Scan for the cell matching the given text and deliver its (X, Y) coordinate at center. 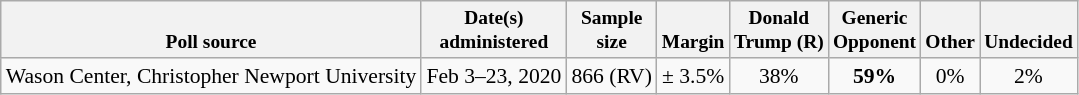
Other (950, 30)
± 3.5% (693, 76)
Poll source (212, 30)
Feb 3–23, 2020 (494, 76)
38% (778, 76)
866 (RV) (612, 76)
Wason Center, Christopher Newport University (212, 76)
Samplesize (612, 30)
Undecided (1029, 30)
0% (950, 76)
2% (1029, 76)
59% (874, 76)
DonaldTrump (R) (778, 30)
Margin (693, 30)
Date(s)administered (494, 30)
GenericOpponent (874, 30)
